Return the (x, y) coordinate for the center point of the cell that contains the specified text.  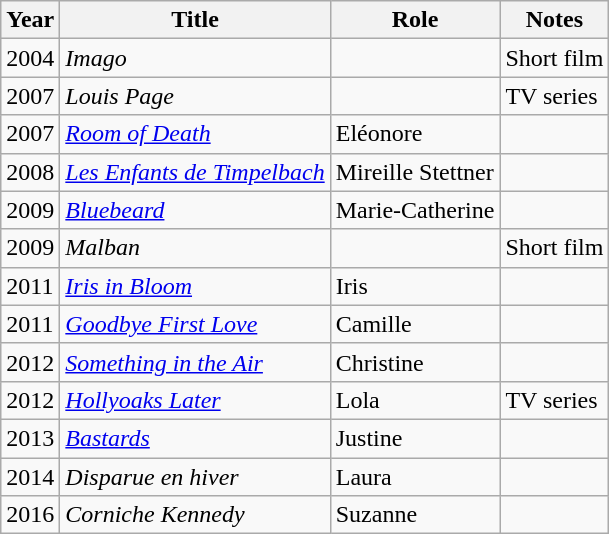
Year (30, 20)
Iris (415, 286)
Corniche Kennedy (195, 515)
Hollyoaks Later (195, 400)
Title (195, 20)
Eléonore (415, 134)
Suzanne (415, 515)
Laura (415, 477)
Disparue en hiver (195, 477)
Lola (415, 400)
2004 (30, 58)
Justine (415, 438)
2013 (30, 438)
Malban (195, 248)
Christine (415, 362)
Mireille Stettner (415, 172)
Bastards (195, 438)
Marie-Catherine (415, 210)
Something in the Air (195, 362)
2008 (30, 172)
2014 (30, 477)
Camille (415, 324)
Iris in Bloom (195, 286)
Goodbye First Love (195, 324)
Role (415, 20)
Notes (554, 20)
Louis Page (195, 96)
Bluebeard (195, 210)
Imago (195, 58)
2016 (30, 515)
Les Enfants de Timpelbach (195, 172)
Room of Death (195, 134)
